Search for the cell housing the specified text and yield its (X, Y) center coordinate. 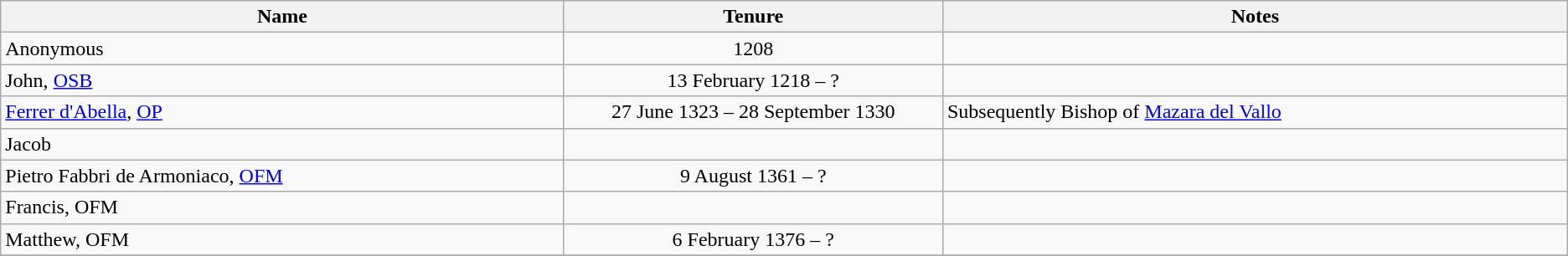
Ferrer d'Abella, OP (282, 112)
Name (282, 17)
1208 (753, 49)
Anonymous (282, 49)
Subsequently Bishop of Mazara del Vallo (1255, 112)
27 June 1323 – 28 September 1330 (753, 112)
9 August 1361 – ? (753, 176)
Pietro Fabbri de Armoniaco, OFM (282, 176)
John, OSB (282, 80)
6 February 1376 – ? (753, 239)
13 February 1218 – ? (753, 80)
Tenure (753, 17)
Notes (1255, 17)
Matthew, OFM (282, 239)
Jacob (282, 144)
Francis, OFM (282, 207)
